From the cell containing the given text, extract its center point as (x, y) coordinate. 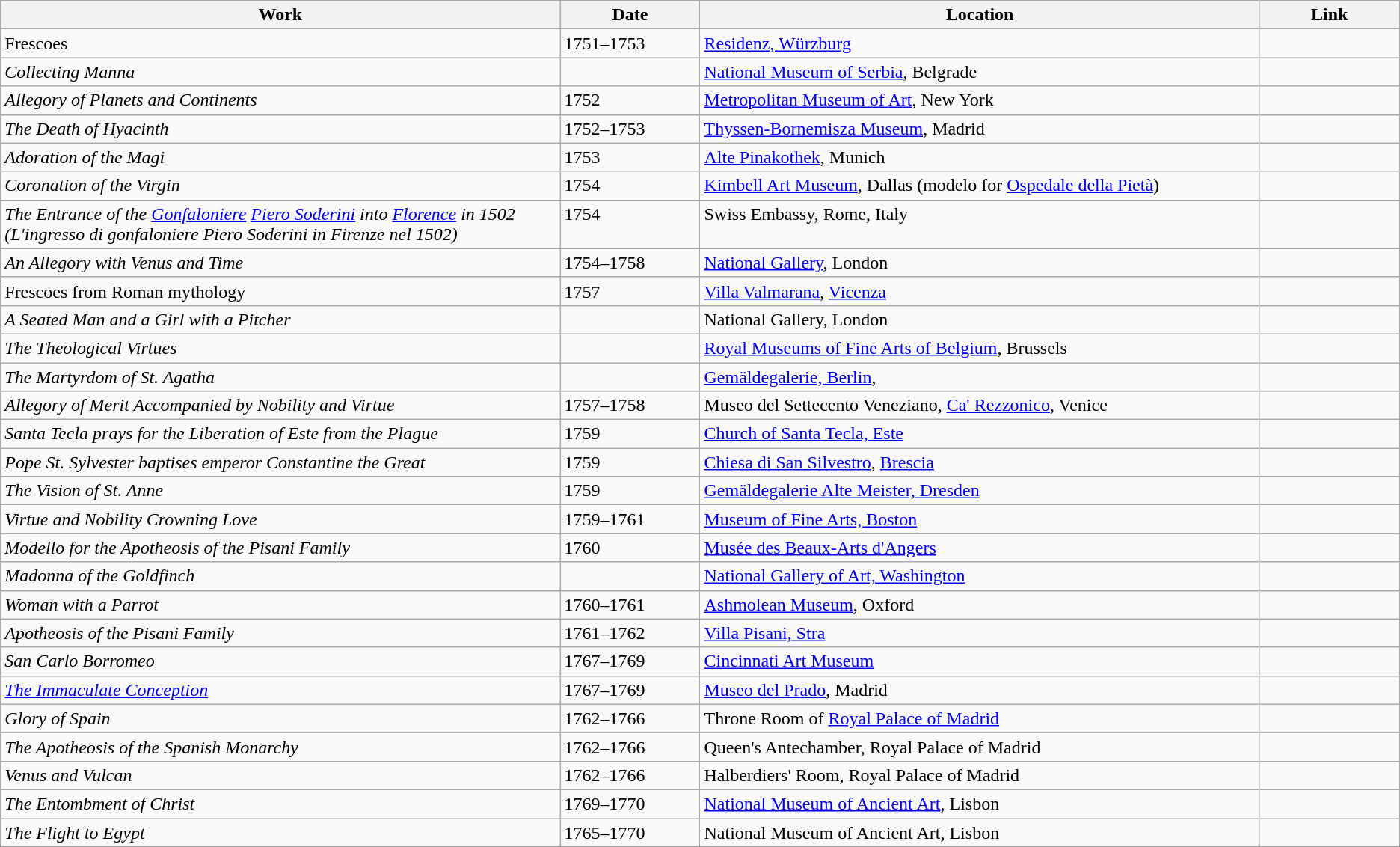
Adoration of the Magi (280, 157)
Halberdiers' Room, Royal Palace of Madrid (980, 775)
1751–1753 (630, 43)
Woman with a Parrot (280, 605)
National Museum of Serbia, Belgrade (980, 72)
Gemäldegalerie, Berlin, (980, 376)
Royal Museums of Fine Arts of Belgium, Brussels (980, 348)
Frescoes (280, 43)
Metropolitan Museum of Art, New York (980, 100)
Collecting Manna (280, 72)
The Theological Virtues (280, 348)
Chiesa di San Silvestro, Brescia (980, 462)
Link (1330, 15)
Coronation of the Virgin (280, 186)
Villa Valmarana, Vicenza (980, 291)
1760–1761 (630, 605)
Frescoes from Roman mythology (280, 291)
Alte Pinakothek, Munich (980, 157)
Pope St. Sylvester baptises emperor Constantine the Great (280, 462)
The Vision of St. Anne (280, 491)
The Apotheosis of the Spanish Monarchy (280, 747)
Kimbell Art Museum, Dallas (modelo for Ospedale della Pietà) (980, 186)
1759–1761 (630, 519)
Museum of Fine Arts, Boston (980, 519)
Location (980, 15)
National Gallery of Art, Washington (980, 576)
1753 (630, 157)
1760 (630, 548)
Virtue and Nobility Crowning Love (280, 519)
Thyssen-Bornemisza Museum, Madrid (980, 129)
Modello for the Apotheosis of the Pisani Family (280, 548)
A Seated Man and a Girl with a Pitcher (280, 319)
Apotheosis of the Pisani Family (280, 633)
Venus and Vulcan (280, 775)
Residenz, Würzburg (980, 43)
1769–1770 (630, 804)
Santa Tecla prays for the Liberation of Este from the Plague (280, 434)
Queen's Antechamber, Royal Palace of Madrid (980, 747)
Date (630, 15)
1757 (630, 291)
Museo del Prado, Madrid (980, 690)
Gemäldegalerie Alte Meister, Dresden (980, 491)
1757–1758 (630, 406)
1761–1762 (630, 633)
An Allegory with Venus and Time (280, 263)
Cincinnati Art Museum (980, 661)
1752 (630, 100)
Allegory of Planets and Continents (280, 100)
Allegory of Merit Accompanied by Nobility and Virtue (280, 406)
The Flight to Egypt (280, 833)
1765–1770 (630, 833)
Church of Santa Tecla, Este (980, 434)
Glory of Spain (280, 718)
Swiss Embassy, Rome, Italy (980, 224)
San Carlo Borromeo (280, 661)
The Martyrdom of St. Agatha (280, 376)
Throne Room of Royal Palace of Madrid (980, 718)
Museo del Settecento Veneziano, Ca' Rezzonico, Venice (980, 406)
The Entombment of Christ (280, 804)
1752–1753 (630, 129)
The Immaculate Conception (280, 690)
Ashmolean Museum, Oxford (980, 605)
The Death of Hyacinth (280, 129)
Musée des Beaux-Arts d'Angers (980, 548)
Villa Pisani, Stra (980, 633)
The Entrance of the Gonfaloniere Piero Soderini into Florence in 1502 (L'ingresso di gonfaloniere Piero Soderini in Firenze nel 1502) (280, 224)
1754–1758 (630, 263)
Work (280, 15)
Madonna of the Goldfinch (280, 576)
